From the cell containing the given text, extract its center point as (X, Y) coordinate. 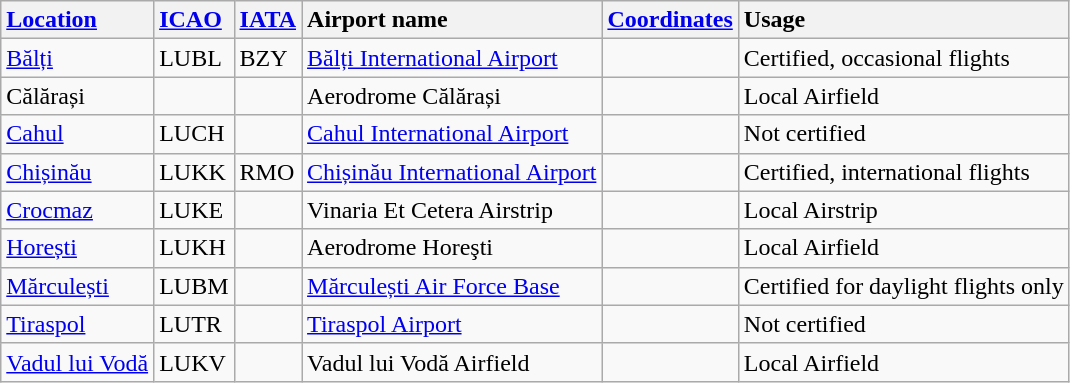
LUKK (194, 172)
Local Airstrip (904, 210)
LUBL (194, 58)
RMO (268, 172)
LUCH (194, 134)
Mărculești Air Force Base (452, 286)
Vadul lui Vodă (78, 362)
Certified for daylight flights only (904, 286)
Crocmaz (78, 210)
Certified, occasional flights (904, 58)
IATA (268, 20)
Bălți International Airport (452, 58)
LUTR (194, 324)
Vinaria Et Cetera Airstrip (452, 210)
Coordinates (670, 20)
ICAO (194, 20)
Certified, international flights (904, 172)
Aerodrome Horeşti (452, 248)
Airport name (452, 20)
Tiraspol (78, 324)
Cahul International Airport (452, 134)
Bălți (78, 58)
LUBM (194, 286)
Location (78, 20)
Vadul lui Vodă Airfield (452, 362)
LUKV (194, 362)
Chișinău (78, 172)
LUKE (194, 210)
Cahul (78, 134)
Horești (78, 248)
Usage (904, 20)
Călărași (78, 96)
BZY (268, 58)
LUKH (194, 248)
Chișinău International Airport (452, 172)
Mărculești (78, 286)
Aerodrome Călărași (452, 96)
Tiraspol Airport (452, 324)
